Output the (x, y) coordinate of the center of the cell containing the given text.  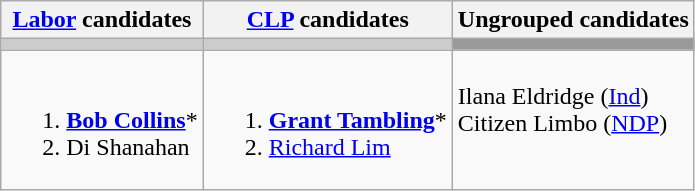
CLP candidates (328, 20)
Ilana Eldridge (Ind) Citizen Limbo (NDP) (573, 120)
Ungrouped candidates (573, 20)
Labor candidates (102, 20)
Grant Tambling*Richard Lim (328, 120)
Bob Collins*Di Shanahan (102, 120)
